Search for the cell housing the specified text and yield its [X, Y] center coordinate. 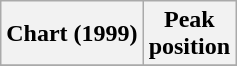
Peakposition [189, 34]
Chart (1999) [72, 34]
